Extract the [X, Y] coordinate from the center of the cell holding the provided text.  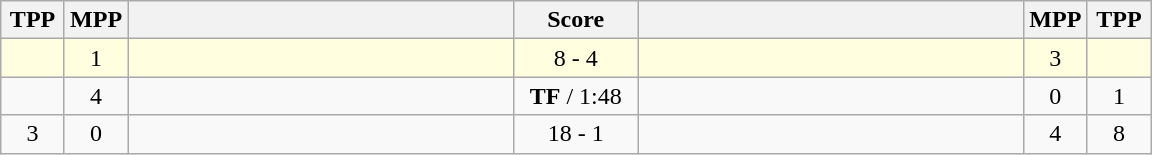
18 - 1 [576, 134]
TF / 1:48 [576, 96]
Score [576, 20]
8 - 4 [576, 58]
8 [1119, 134]
